Provide the (X, Y) coordinate of the cell's center where the given text is located.  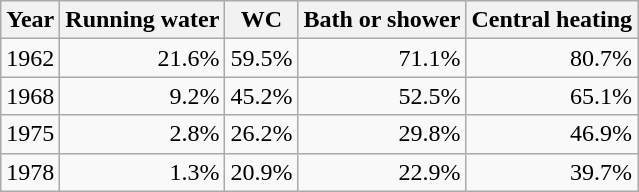
46.9% (552, 134)
Central heating (552, 20)
WC (262, 20)
2.8% (142, 134)
59.5% (262, 58)
21.6% (142, 58)
Running water (142, 20)
26.2% (262, 134)
Year (30, 20)
65.1% (552, 96)
71.1% (382, 58)
22.9% (382, 172)
1968 (30, 96)
1.3% (142, 172)
45.2% (262, 96)
1978 (30, 172)
1975 (30, 134)
80.7% (552, 58)
52.5% (382, 96)
9.2% (142, 96)
Bath or shower (382, 20)
1962 (30, 58)
20.9% (262, 172)
39.7% (552, 172)
29.8% (382, 134)
